Return [x, y] of the center of cell containing provided text 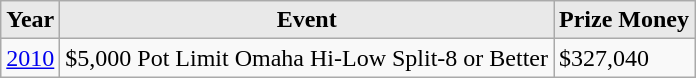
2010 [30, 58]
Prize Money [624, 20]
$327,040 [624, 58]
Year [30, 20]
Event [307, 20]
$5,000 Pot Limit Omaha Hi-Low Split-8 or Better [307, 58]
